Extract the (x, y) coordinate from the center of the cell holding the provided text.  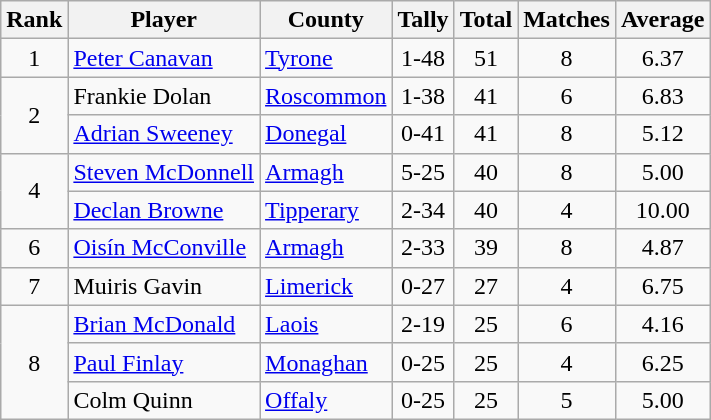
5.12 (662, 134)
Limerick (326, 286)
4.16 (662, 324)
0-41 (423, 134)
2 (34, 115)
Average (662, 20)
Steven McDonnell (164, 172)
County (326, 20)
Tally (423, 20)
Roscommon (326, 96)
39 (486, 248)
5 (567, 400)
Adrian Sweeney (164, 134)
5-25 (423, 172)
Brian McDonald (164, 324)
Offaly (326, 400)
Tyrone (326, 58)
Paul Finlay (164, 362)
Matches (567, 20)
6.75 (662, 286)
Rank (34, 20)
4.87 (662, 248)
Laois (326, 324)
2-19 (423, 324)
1-48 (423, 58)
Player (164, 20)
Donegal (326, 134)
7 (34, 286)
0-27 (423, 286)
Colm Quinn (164, 400)
1-38 (423, 96)
2-33 (423, 248)
Tipperary (326, 210)
6.37 (662, 58)
51 (486, 58)
6.25 (662, 362)
Monaghan (326, 362)
Frankie Dolan (164, 96)
Oisín McConville (164, 248)
6.83 (662, 96)
Peter Canavan (164, 58)
Total (486, 20)
1 (34, 58)
2-34 (423, 210)
27 (486, 286)
10.00 (662, 210)
Muiris Gavin (164, 286)
Declan Browne (164, 210)
